For the text-containing cell, return its midpoint in [X, Y] coordinate format. 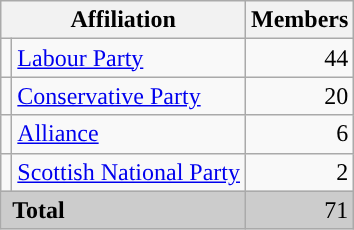
Affiliation [124, 20]
71 [300, 210]
20 [300, 96]
Labour Party [129, 58]
Scottish National Party [129, 172]
Total [124, 210]
Conservative Party [129, 96]
6 [300, 134]
44 [300, 58]
Members [300, 20]
2 [300, 172]
Alliance [129, 134]
